From the cell containing the given text, extract its center point as (X, Y) coordinate. 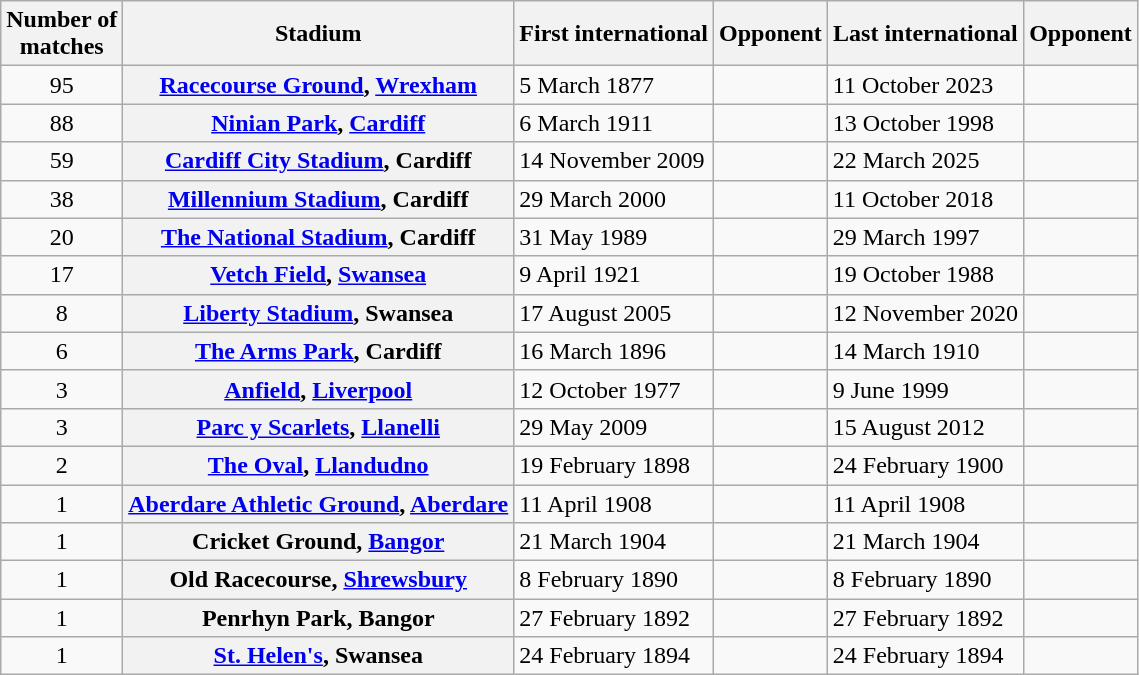
14 November 2009 (614, 161)
Millennium Stadium, Cardiff (318, 199)
29 March 2000 (614, 199)
19 October 1988 (925, 275)
20 (62, 237)
8 (62, 313)
Parc y Scarlets, Llanelli (318, 427)
11 October 2023 (925, 85)
22 March 2025 (925, 161)
59 (62, 161)
Racecourse Ground, Wrexham (318, 85)
The Arms Park, Cardiff (318, 351)
Cardiff City Stadium, Cardiff (318, 161)
Penrhyn Park, Bangor (318, 618)
Liberty Stadium, Swansea (318, 313)
Anfield, Liverpool (318, 389)
31 May 1989 (614, 237)
6 (62, 351)
11 October 2018 (925, 199)
38 (62, 199)
The National Stadium, Cardiff (318, 237)
17 August 2005 (614, 313)
Vetch Field, Swansea (318, 275)
Cricket Ground, Bangor (318, 542)
9 April 1921 (614, 275)
17 (62, 275)
24 February 1900 (925, 465)
Stadium (318, 34)
St. Helen's, Swansea (318, 656)
19 February 1898 (614, 465)
Old Racecourse, Shrewsbury (318, 580)
6 March 1911 (614, 123)
12 October 1977 (614, 389)
95 (62, 85)
14 March 1910 (925, 351)
First international (614, 34)
9 June 1999 (925, 389)
15 August 2012 (925, 427)
13 October 1998 (925, 123)
Number of matches (62, 34)
12 November 2020 (925, 313)
Aberdare Athletic Ground, Aberdare (318, 503)
5 March 1877 (614, 85)
2 (62, 465)
88 (62, 123)
Ninian Park, Cardiff (318, 123)
29 March 1997 (925, 237)
Last international (925, 34)
16 March 1896 (614, 351)
29 May 2009 (614, 427)
The Oval, Llandudno (318, 465)
